For the text-containing cell, return its midpoint in (X, Y) coordinate format. 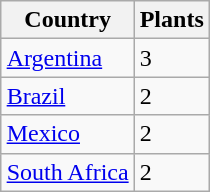
Country (68, 20)
3 (172, 58)
Brazil (68, 96)
Plants (172, 20)
South Africa (68, 172)
Mexico (68, 134)
Argentina (68, 58)
